Locate the cell with the specified text and output its (x, y) center coordinate. 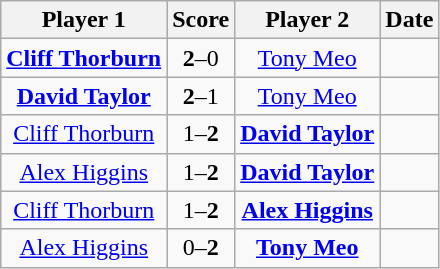
0–2 (201, 248)
Player 1 (84, 20)
Date (410, 20)
2–0 (201, 58)
Score (201, 20)
2–1 (201, 96)
Player 2 (308, 20)
